Output the [x, y] coordinate of the center of the cell containing the given text.  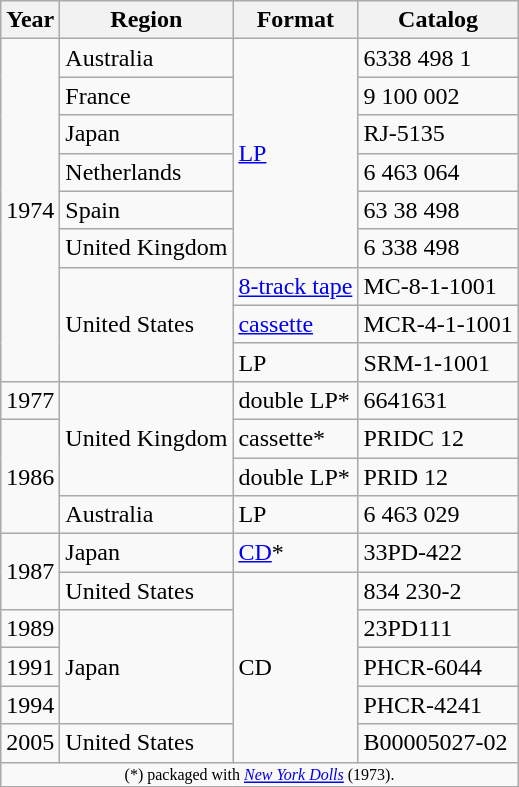
MCR-4-1-1001 [438, 324]
1974 [30, 210]
RJ-5135 [438, 134]
PRID 12 [438, 477]
1989 [30, 629]
23PD111 [438, 629]
Catalog [438, 20]
CD [296, 667]
6 338 498 [438, 248]
1991 [30, 667]
PHCR-4241 [438, 705]
PRIDC 12 [438, 438]
France [146, 96]
Region [146, 20]
2005 [30, 743]
1986 [30, 476]
CD* [296, 553]
cassette* [296, 438]
cassette [296, 324]
1977 [30, 400]
33PD-422 [438, 553]
6338 498 1 [438, 58]
(*) packaged with New York Dolls (1973). [260, 774]
Spain [146, 210]
8-track tape [296, 286]
Format [296, 20]
834 230-2 [438, 591]
6 463 064 [438, 172]
SRM-1-1001 [438, 362]
Year [30, 20]
1987 [30, 572]
Netherlands [146, 172]
B00005027-02 [438, 743]
9 100 002 [438, 96]
MC-8-1-1001 [438, 286]
1994 [30, 705]
6 463 029 [438, 515]
63 38 498 [438, 210]
PHCR-6044 [438, 667]
6641631 [438, 400]
